Provide the [X, Y] coordinate of the cell's center where the given text is located.  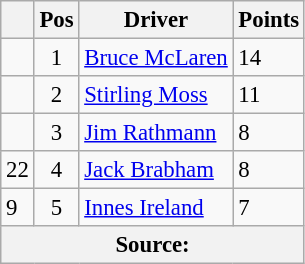
11 [268, 95]
Jim Rathmann [156, 133]
2 [56, 95]
Jack Brabham [156, 170]
7 [268, 208]
22 [18, 170]
3 [56, 133]
Pos [56, 20]
Bruce McLaren [156, 58]
1 [56, 58]
5 [56, 208]
Source: [153, 245]
Driver [156, 20]
4 [56, 170]
Points [268, 20]
Stirling Moss [156, 95]
Innes Ireland [156, 208]
14 [268, 58]
9 [18, 208]
